Return [x, y] of the center of cell containing provided text 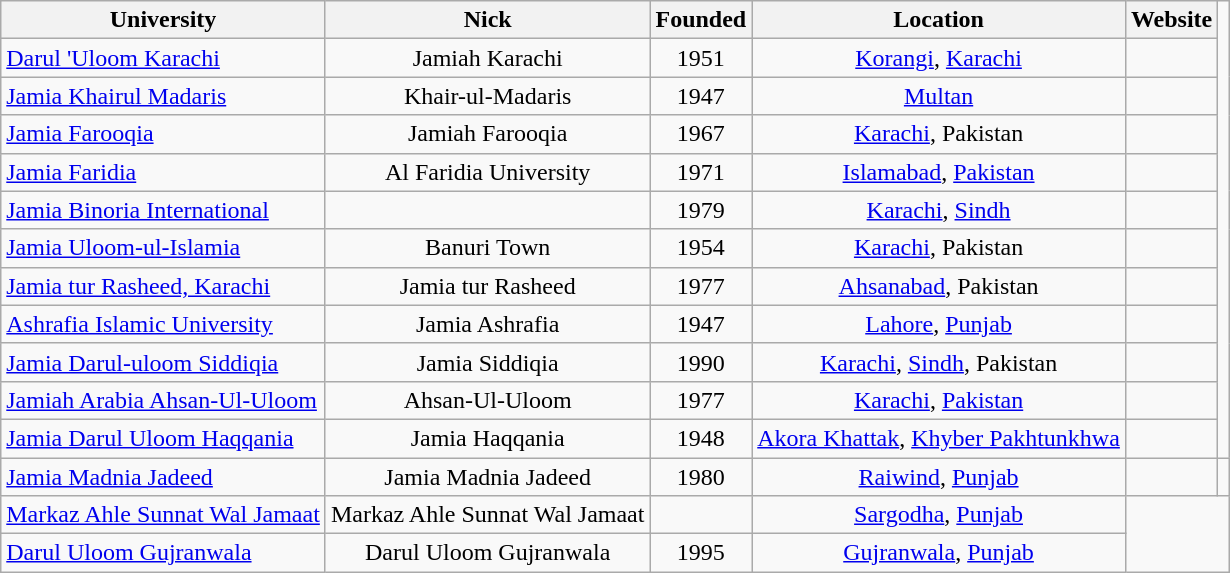
Jamia Uloom-ul-Islamia [164, 248]
Karachi, Sindh, Pakistan [939, 362]
Jamiah Karachi [488, 58]
Banuri Town [488, 248]
1948 [701, 438]
Ashrafia Islamic University [164, 324]
Jamia Siddiqia [488, 362]
University [164, 20]
Jamia Faridia [164, 172]
1979 [701, 210]
Lahore, Punjab [939, 324]
1990 [701, 362]
Jamia Ashrafia [488, 324]
Jamiah Arabia Ahsan-Ul-Uloom [164, 400]
Khair-ul-Madaris [488, 96]
Sargodha, Punjab [939, 515]
Ahsanabad, Pakistan [939, 286]
1967 [701, 134]
Raiwind, Punjab [939, 477]
Jamia Farooqia [164, 134]
Jamia Haqqania [488, 438]
1971 [701, 172]
Korangi, Karachi [939, 58]
Karachi, Sindh [939, 210]
Darul 'Uloom Karachi [164, 58]
1954 [701, 248]
Nick [488, 20]
Jamiah Farooqia [488, 134]
Al Faridia University [488, 172]
Founded [701, 20]
Multan [939, 96]
1980 [701, 477]
1951 [701, 58]
Jamia Binoria International [164, 210]
Ahsan-Ul-Uloom [488, 400]
Gujranwala, Punjab [939, 553]
Jamia Darul-uloom Siddiqia [164, 362]
Jamia Darul Uloom Haqqania [164, 438]
1995 [701, 553]
Website [1171, 20]
Islamabad, Pakistan [939, 172]
Jamia Khairul Madaris [164, 96]
Location [939, 20]
Jamia tur Rasheed [488, 286]
Jamia tur Rasheed, Karachi [164, 286]
Akora Khattak, Khyber Pakhtunkhwa [939, 438]
